Return [x, y] of the center of cell containing provided text 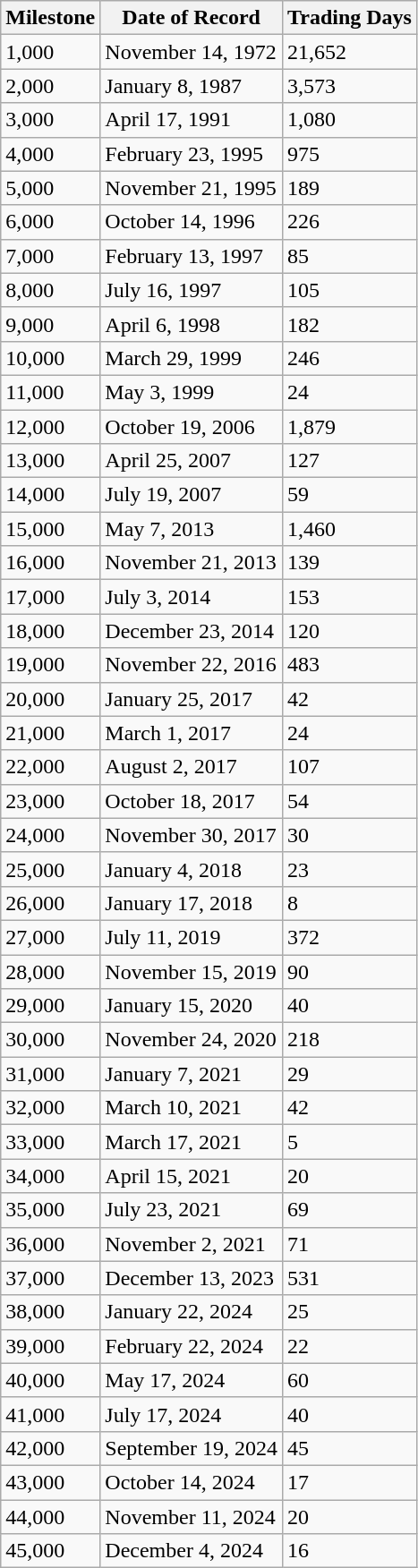
19,000 [50, 665]
40,000 [50, 1380]
January 4, 2018 [192, 869]
35,000 [50, 1210]
23,000 [50, 801]
April 25, 2007 [192, 461]
218 [349, 1040]
July 16, 1997 [192, 290]
July 11, 2019 [192, 937]
372 [349, 937]
29,000 [50, 1006]
39,000 [50, 1346]
27,000 [50, 937]
January 17, 2018 [192, 903]
36,000 [50, 1244]
139 [349, 563]
32,000 [50, 1108]
107 [349, 767]
12,000 [50, 427]
November 21, 1995 [192, 188]
May 3, 1999 [192, 392]
14,000 [50, 495]
43,000 [50, 1482]
November 11, 2024 [192, 1517]
22 [349, 1346]
March 1, 2017 [192, 733]
January 8, 1987 [192, 86]
November 14, 1972 [192, 52]
3,573 [349, 86]
July 23, 2021 [192, 1210]
8 [349, 903]
11,000 [50, 392]
November 15, 2019 [192, 971]
March 17, 2021 [192, 1142]
4,000 [50, 154]
16,000 [50, 563]
13,000 [50, 461]
18,000 [50, 631]
22,000 [50, 767]
November 30, 2017 [192, 835]
189 [349, 188]
975 [349, 154]
5 [349, 1142]
July 17, 2024 [192, 1414]
April 17, 1991 [192, 120]
153 [349, 597]
May 7, 2013 [192, 529]
20,000 [50, 699]
41,000 [50, 1414]
31,000 [50, 1074]
August 2, 2017 [192, 767]
December 13, 2023 [192, 1278]
23 [349, 869]
6,000 [50, 222]
24,000 [50, 835]
7,000 [50, 256]
Trading Days [349, 18]
10,000 [50, 358]
71 [349, 1244]
1,460 [349, 529]
15,000 [50, 529]
30,000 [50, 1040]
69 [349, 1210]
January 15, 2020 [192, 1006]
July 19, 2007 [192, 495]
1,879 [349, 427]
28,000 [50, 971]
March 29, 1999 [192, 358]
34,000 [50, 1176]
1,000 [50, 52]
25,000 [50, 869]
45,000 [50, 1551]
April 15, 2021 [192, 1176]
531 [349, 1278]
17,000 [50, 597]
Date of Record [192, 18]
226 [349, 222]
May 17, 2024 [192, 1380]
Milestone [50, 18]
October 18, 2017 [192, 801]
2,000 [50, 86]
December 4, 2024 [192, 1551]
February 22, 2024 [192, 1346]
59 [349, 495]
29 [349, 1074]
37,000 [50, 1278]
1,080 [349, 120]
25 [349, 1312]
85 [349, 256]
42,000 [50, 1448]
October 14, 1996 [192, 222]
January 25, 2017 [192, 699]
November 2, 2021 [192, 1244]
45 [349, 1448]
January 7, 2021 [192, 1074]
November 22, 2016 [192, 665]
90 [349, 971]
April 6, 1998 [192, 324]
127 [349, 461]
16 [349, 1551]
November 24, 2020 [192, 1040]
44,000 [50, 1517]
December 23, 2014 [192, 631]
30 [349, 835]
3,000 [50, 120]
17 [349, 1482]
October 14, 2024 [192, 1482]
February 23, 1995 [192, 154]
9,000 [50, 324]
246 [349, 358]
54 [349, 801]
March 10, 2021 [192, 1108]
February 13, 1997 [192, 256]
105 [349, 290]
60 [349, 1380]
November 21, 2013 [192, 563]
33,000 [50, 1142]
21,000 [50, 733]
8,000 [50, 290]
38,000 [50, 1312]
26,000 [50, 903]
5,000 [50, 188]
120 [349, 631]
21,652 [349, 52]
September 19, 2024 [192, 1448]
182 [349, 324]
January 22, 2024 [192, 1312]
483 [349, 665]
October 19, 2006 [192, 427]
July 3, 2014 [192, 597]
